Find where the given text appears and provide that cell's center as [X, Y] coordinate. 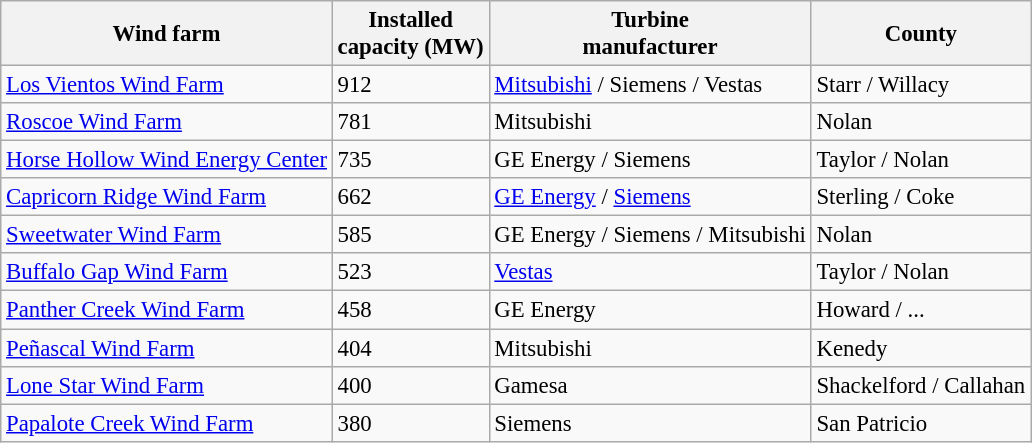
Mitsubishi / Siemens / Vestas [650, 85]
458 [410, 310]
Installed capacity (MW) [410, 34]
Shackelford / Callahan [920, 385]
Lone Star Wind Farm [167, 385]
Sweetwater Wind Farm [167, 235]
Horse Hollow Wind Energy Center [167, 160]
GE Energy [650, 310]
Los Vientos Wind Farm [167, 85]
735 [410, 160]
380 [410, 423]
662 [410, 197]
912 [410, 85]
404 [410, 348]
GE Energy / Siemens / Mitsubishi [650, 235]
Kenedy [920, 348]
Peñascal Wind Farm [167, 348]
Wind farm [167, 34]
Papalote Creek Wind Farm [167, 423]
Roscoe Wind Farm [167, 122]
San Patricio [920, 423]
Capricorn Ridge Wind Farm [167, 197]
400 [410, 385]
Turbine manufacturer [650, 34]
Panther Creek Wind Farm [167, 310]
523 [410, 273]
781 [410, 122]
Siemens [650, 423]
585 [410, 235]
Sterling / Coke [920, 197]
Vestas [650, 273]
Starr / Willacy [920, 85]
Buffalo Gap Wind Farm [167, 273]
Gamesa [650, 385]
County [920, 34]
Howard / ... [920, 310]
